Scan for the cell matching the given text and deliver its (X, Y) coordinate at center. 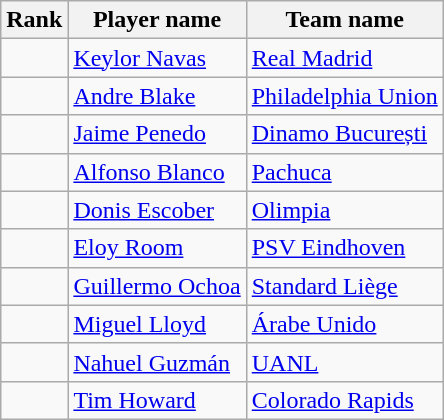
Jaime Penedo (157, 134)
Olimpia (344, 210)
Miguel Lloyd (157, 324)
Dinamo București (344, 134)
Philadelphia Union (344, 96)
Player name (157, 20)
Real Madrid (344, 58)
Colorado Rapids (344, 400)
Rank (34, 20)
Eloy Room (157, 248)
Árabe Unido (344, 324)
Guillermo Ochoa (157, 286)
Team name (344, 20)
Nahuel Guzmán (157, 362)
Standard Liège (344, 286)
Pachuca (344, 172)
Alfonso Blanco (157, 172)
Andre Blake (157, 96)
Keylor Navas (157, 58)
UANL (344, 362)
Donis Escober (157, 210)
PSV Eindhoven (344, 248)
Tim Howard (157, 400)
